Find where the given text appears and provide that cell's center as [X, Y] coordinate. 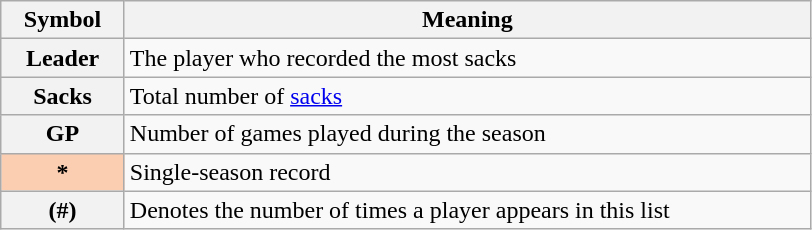
Meaning [467, 20]
Denotes the number of times a player appears in this list [467, 210]
The player who recorded the most sacks [467, 58]
Single-season record [467, 172]
Leader [63, 58]
Sacks [63, 96]
(#) [63, 210]
Total number of sacks [467, 96]
* [63, 172]
Number of games played during the season [467, 134]
GP [63, 134]
Symbol [63, 20]
